For the text-containing cell, return its midpoint in [X, Y] coordinate format. 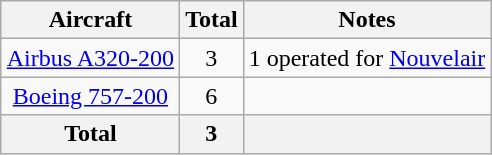
Aircraft [90, 20]
Notes [367, 20]
6 [212, 96]
Boeing 757-200 [90, 96]
Airbus A320-200 [90, 58]
1 operated for Nouvelair [367, 58]
